Return the (x, y) coordinate for the center point of the cell that contains the specified text.  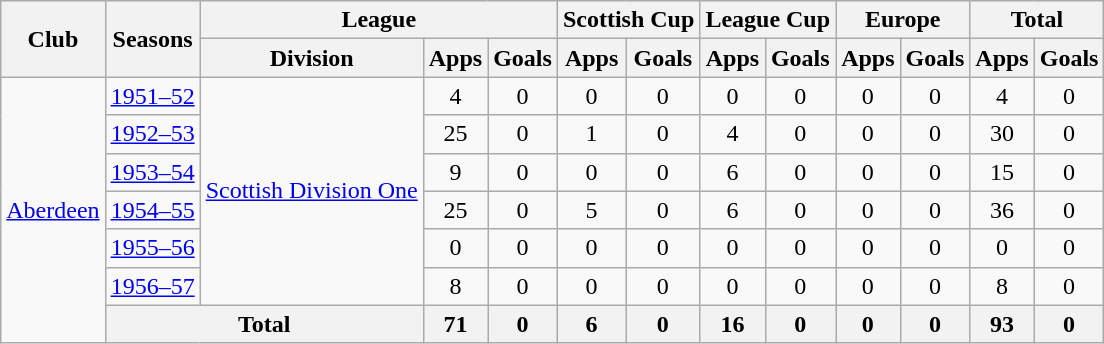
9 (455, 172)
36 (1002, 210)
Scottish Cup (628, 20)
93 (1002, 324)
30 (1002, 134)
Division (312, 58)
16 (732, 324)
League Cup (768, 20)
1955–56 (152, 248)
Seasons (152, 39)
Club (53, 39)
15 (1002, 172)
1956–57 (152, 286)
Aberdeen (53, 210)
1 (591, 134)
1953–54 (152, 172)
League (378, 20)
Scottish Division One (312, 191)
71 (455, 324)
5 (591, 210)
1952–53 (152, 134)
1954–55 (152, 210)
Europe (903, 20)
1951–52 (152, 96)
